Capture the cell that displays the provided text and extract its [x, y] central coordinate. 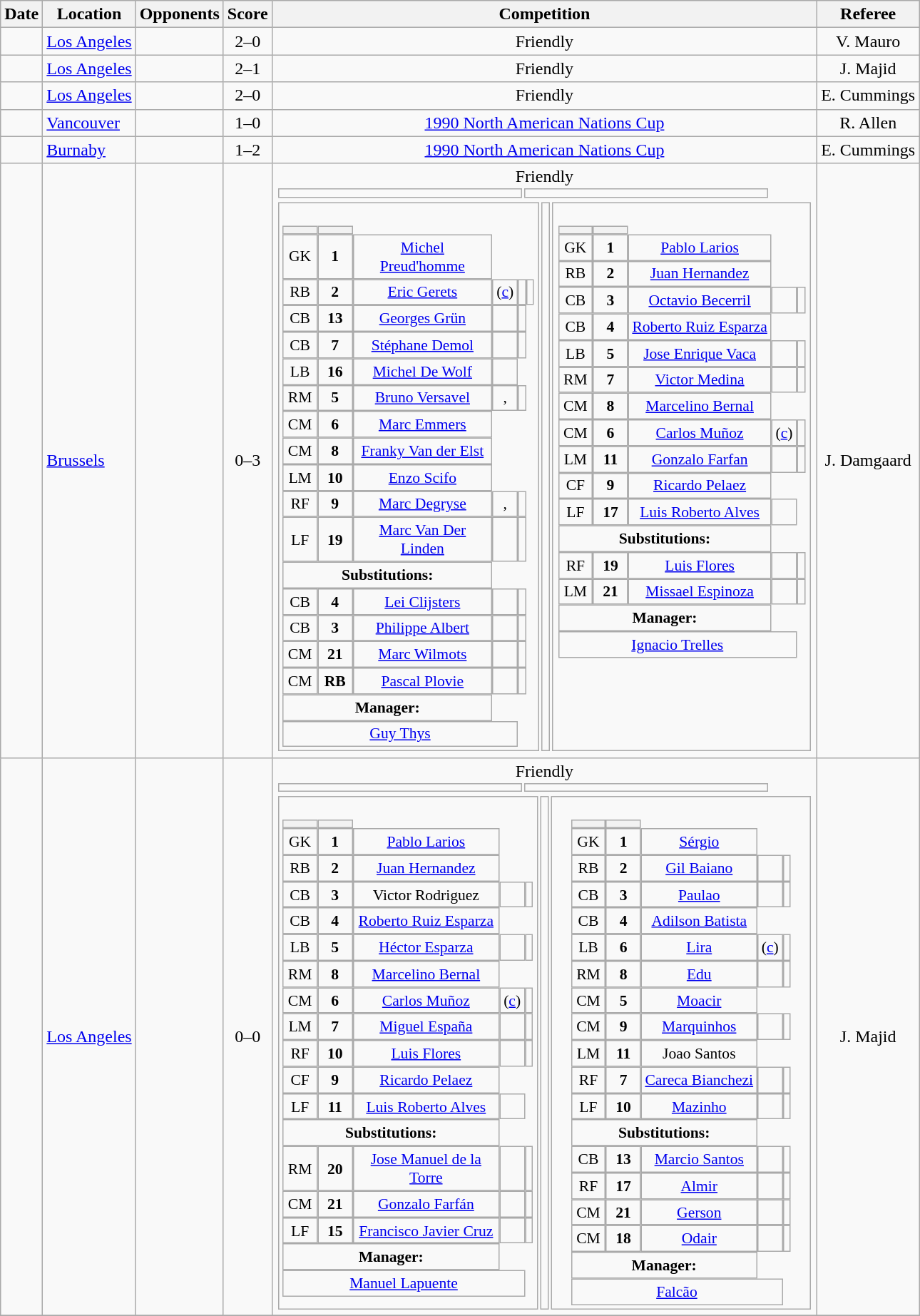
Joao Santos [699, 1053]
Michel De Wolf [422, 371]
16 [335, 371]
Georges Grün [422, 318]
Sérgio [699, 842]
Marquinhos [699, 1027]
R. Allen [869, 123]
Stéphane Demol [422, 345]
Gerson [699, 1213]
Jose Manuel de la Torre [426, 1168]
Manuel Lapuente [404, 1284]
Location [89, 14]
18 [623, 1238]
Careca Bianchezi [699, 1080]
20 [335, 1168]
J. Damgaard [869, 461]
Guy Thys [400, 733]
Bruno Versavel [422, 398]
Pascal Plovie [422, 680]
Date [21, 14]
Competition [544, 14]
Mazinho [699, 1106]
Marcio Santos [699, 1160]
Missael Espinoza [700, 592]
Philippe Albert [422, 628]
V. Mauro [869, 41]
Opponents [180, 14]
Victor Rodriguez [426, 894]
Score [247, 14]
Brussels [89, 461]
Enzo Scifo [422, 478]
Lira [699, 947]
Odair [699, 1238]
Marc Van Der Linden [422, 539]
Marc Wilmots [422, 655]
0–3 [247, 461]
Gonzalo Farfán [426, 1204]
1–0 [247, 123]
Octavio Becerril [700, 300]
Burnaby [89, 150]
Almir [699, 1185]
Marc Degryse [422, 504]
Francisco Javier Cruz [426, 1230]
0–0 [247, 1036]
Ignacio Trelles [678, 645]
Gonzalo Farfan [700, 459]
Miguel España [426, 1027]
Referee [869, 14]
Falcão [676, 1291]
Franky Van der Elst [422, 451]
Edu [699, 974]
Paulao [699, 894]
Adilson Batista [699, 922]
Victor Medina [700, 379]
Marc Emmers [422, 424]
Lei Clijsters [422, 602]
Vancouver [89, 123]
Jose Enrique Vaca [700, 354]
15 [335, 1230]
Eric Gerets [422, 292]
1–2 [247, 150]
2–1 [247, 68]
Moacir [699, 1000]
Gil Baiano [699, 867]
Héctor Esparza [426, 947]
Michel Preud'homme [422, 257]
